Find where the given text appears and provide that cell's center as (X, Y) coordinate. 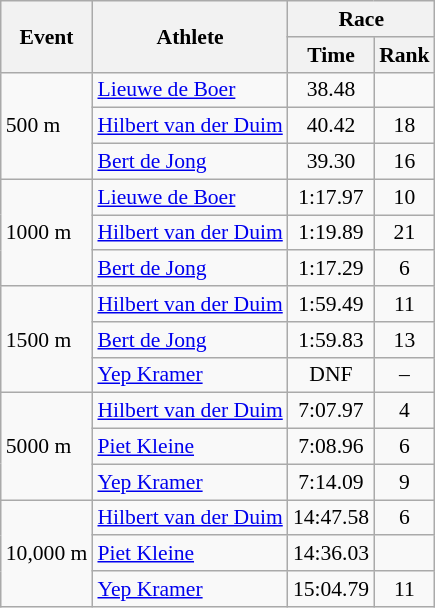
9 (404, 482)
1500 m (47, 340)
13 (404, 340)
– (404, 375)
1:17.97 (331, 197)
1000 m (47, 232)
7:07.97 (331, 411)
Race (362, 19)
DNF (331, 375)
39.30 (331, 162)
7:08.96 (331, 447)
1:59.49 (331, 304)
21 (404, 233)
7:14.09 (331, 482)
40.42 (331, 126)
18 (404, 126)
1:59.83 (331, 340)
16 (404, 162)
10,000 m (47, 554)
5000 m (47, 446)
Rank (404, 55)
Athlete (190, 36)
Event (47, 36)
Time (331, 55)
1:17.29 (331, 269)
4 (404, 411)
10 (404, 197)
14:47.58 (331, 518)
14:36.03 (331, 554)
38.48 (331, 90)
15:04.79 (331, 589)
1:19.89 (331, 233)
500 m (47, 126)
